From the cell containing the given text, extract its center point as (X, Y) coordinate. 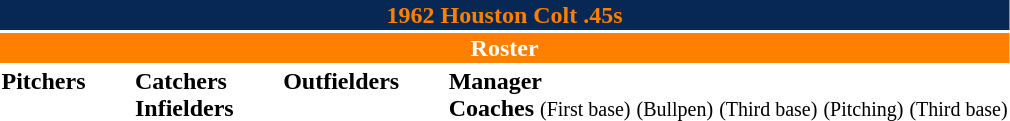
1962 Houston Colt .45s (504, 15)
Roster (504, 48)
